Extract the [X, Y] coordinate from the center of the cell holding the provided text.  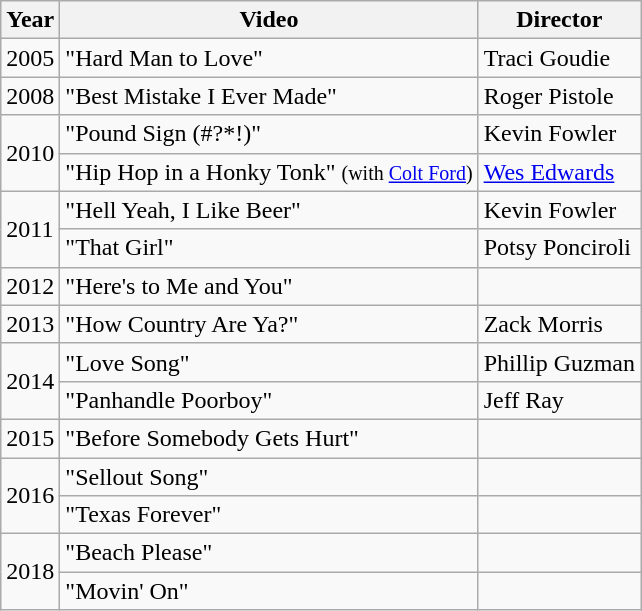
"Hell Yeah, I Like Beer" [269, 210]
Year [30, 20]
"How Country Are Ya?" [269, 324]
"Movin' On" [269, 591]
"Here's to Me and You" [269, 286]
Potsy Ponciroli [559, 248]
2013 [30, 324]
2011 [30, 229]
2008 [30, 96]
Jeff Ray [559, 400]
"Best Mistake I Ever Made" [269, 96]
Zack Morris [559, 324]
2016 [30, 496]
"That Girl" [269, 248]
Video [269, 20]
"Hard Man to Love" [269, 58]
"Panhandle Poorboy" [269, 400]
2012 [30, 286]
Traci Goudie [559, 58]
"Texas Forever" [269, 515]
2010 [30, 153]
Phillip Guzman [559, 362]
2005 [30, 58]
2015 [30, 438]
"Love Song" [269, 362]
Roger Pistole [559, 96]
2018 [30, 572]
2014 [30, 381]
"Before Somebody Gets Hurt" [269, 438]
"Sellout Song" [269, 477]
Wes Edwards [559, 172]
"Hip Hop in a Honky Tonk" (with Colt Ford) [269, 172]
Director [559, 20]
"Beach Please" [269, 553]
"Pound Sign (#?*!)" [269, 134]
